From the cell containing the given text, extract its center point as (X, Y) coordinate. 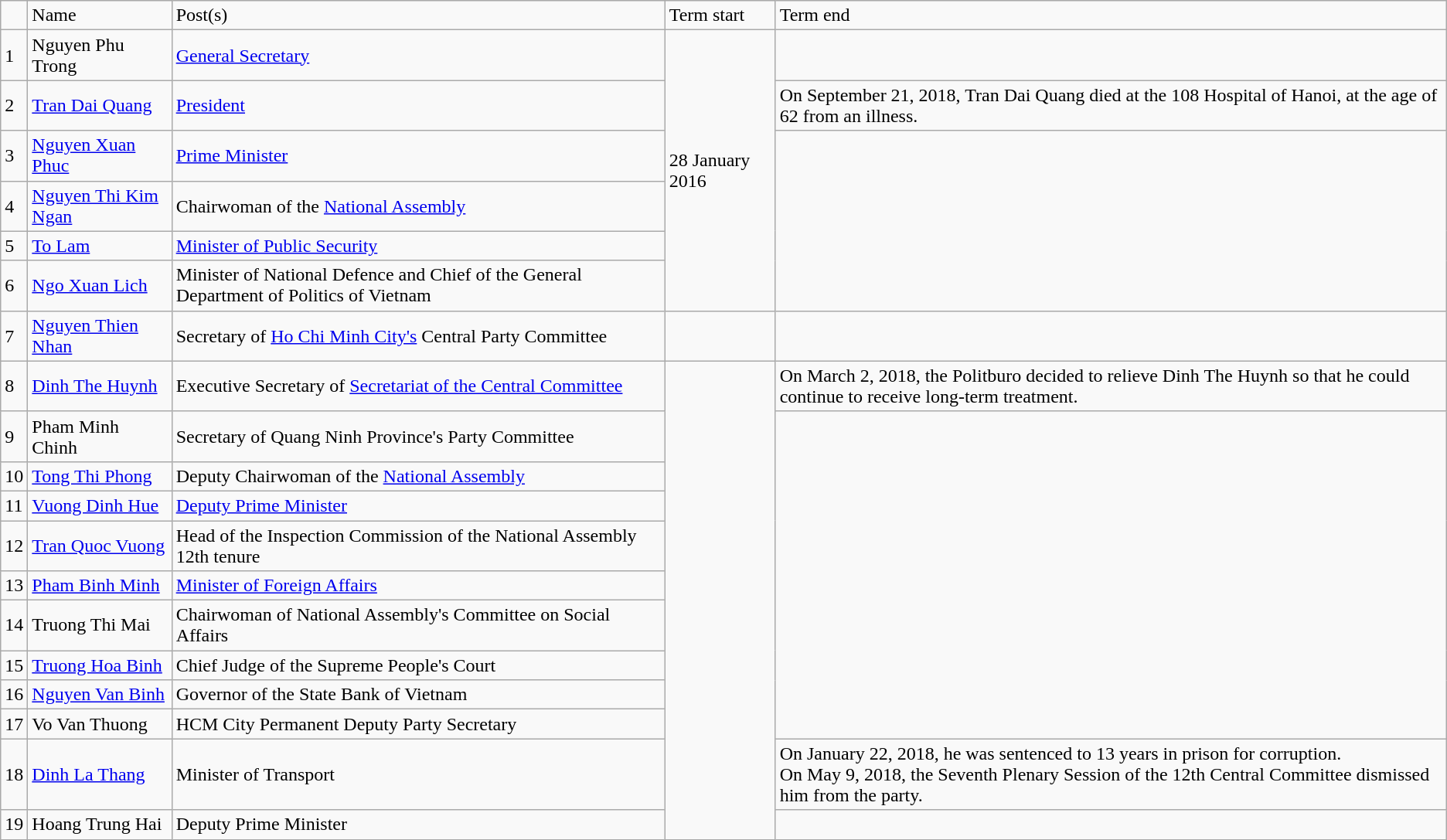
Hoang Trung Hai (100, 825)
14 (14, 626)
11 (14, 505)
Nguyen Thi Kim Ngan (100, 206)
4 (14, 206)
2 (14, 105)
16 (14, 695)
17 (14, 724)
Pham Binh Minh (100, 586)
6 (14, 286)
Truong Thi Mai (100, 626)
Dinh The Huynh (100, 386)
Tran Quoc Vuong (100, 546)
Term end (1111, 15)
Nguyen Thien Nhan (100, 335)
Pham Minh Chinh (100, 436)
Vuong Dinh Hue (100, 505)
Deputy Chairwoman of the National Assembly (418, 476)
7 (14, 335)
18 (14, 774)
Truong Hoa Binh (100, 665)
Minister of National Defence and Chief of the General Department of Politics of Vietnam (418, 286)
Post(s) (418, 15)
Minister of Transport (418, 774)
Term start (720, 15)
Prime Minister (418, 156)
Nguyen Xuan Phuc (100, 156)
Executive Secretary of Secretariat of the Central Committee (418, 386)
Chairwoman of National Assembly's Committee on Social Affairs (418, 626)
Governor of the State Bank of Vietnam (418, 695)
Chairwoman of the National Assembly (418, 206)
Chief Judge of the Supreme People's Court (418, 665)
HCM City Permanent Deputy Party Secretary (418, 724)
3 (14, 156)
President (418, 105)
1 (14, 56)
Secretary of Ho Chi Minh City's Central Party Committee (418, 335)
Minister of Public Security (418, 246)
Vo Van Thuong (100, 724)
13 (14, 586)
Dinh La Thang (100, 774)
Nguyen Van Binh (100, 695)
8 (14, 386)
Minister of Foreign Affairs (418, 586)
5 (14, 246)
Ngo Xuan Lich (100, 286)
15 (14, 665)
12 (14, 546)
9 (14, 436)
10 (14, 476)
Name (100, 15)
Tran Dai Quang (100, 105)
On September 21, 2018, Tran Dai Quang died at the 108 Hospital of Hanoi, at the age of 62 from an illness. (1111, 105)
28 January 2016 (720, 170)
On March 2, 2018, the Politburo decided to relieve Dinh The Huynh so that he could continue to receive long-term treatment. (1111, 386)
19 (14, 825)
To Lam (100, 246)
Nguyen Phu Trong (100, 56)
Tong Thi Phong (100, 476)
Secretary of Quang Ninh Province's Party Committee (418, 436)
General Secretary (418, 56)
Head of the Inspection Commission of the National Assembly 12th tenure (418, 546)
